Capture the cell that displays the provided text and extract its [x, y] central coordinate. 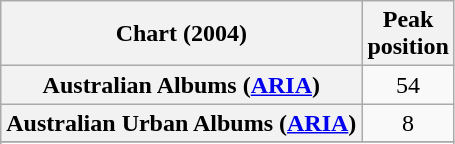
8 [408, 123]
Chart (2004) [182, 34]
54 [408, 85]
Australian Albums (ARIA) [182, 85]
Australian Urban Albums (ARIA) [182, 123]
Peak position [408, 34]
